Scan for the cell matching the given text and deliver its (X, Y) coordinate at center. 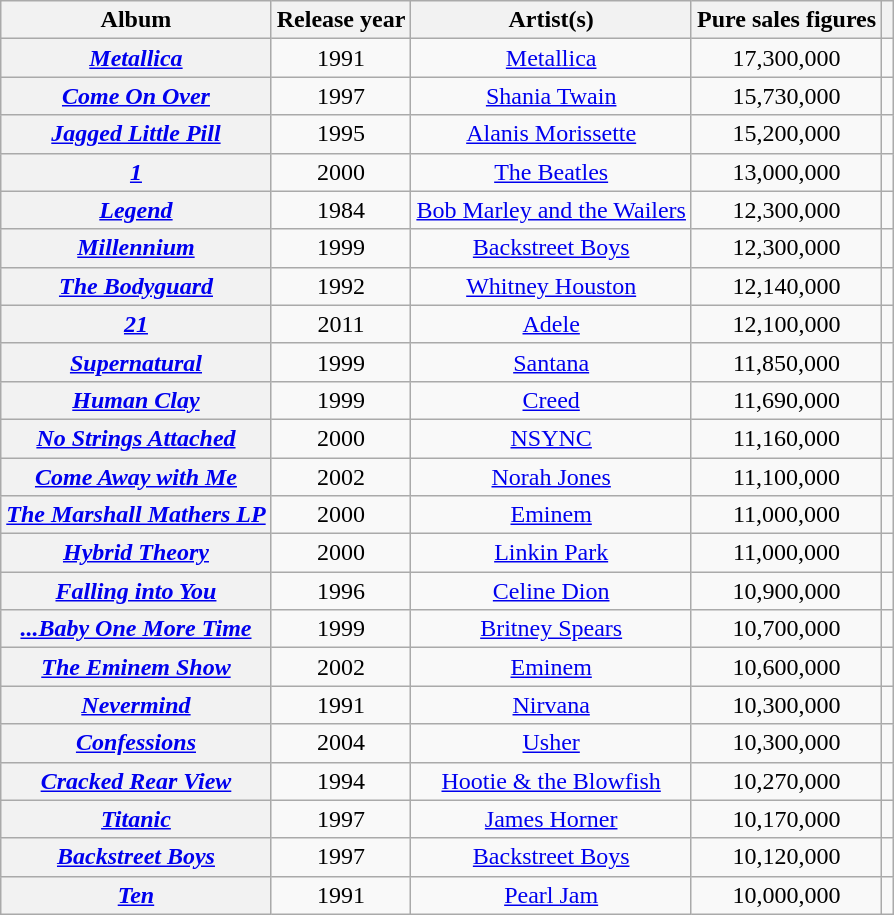
...Baby One More Time (136, 629)
Usher (552, 743)
Pearl Jam (552, 895)
Whitney Houston (552, 286)
10,700,000 (786, 629)
Album (136, 20)
Nevermind (136, 705)
15,730,000 (786, 96)
1995 (341, 134)
1996 (341, 591)
12,140,000 (786, 286)
Supernatural (136, 362)
Adele (552, 324)
Bob Marley and the Wailers (552, 210)
Human Clay (136, 400)
Titanic (136, 819)
Britney Spears (552, 629)
Release year (341, 20)
Alanis Morissette (552, 134)
1984 (341, 210)
Millennium (136, 248)
1994 (341, 781)
2004 (341, 743)
Artist(s) (552, 20)
15,200,000 (786, 134)
Come Away with Me (136, 477)
Jagged Little Pill (136, 134)
13,000,000 (786, 172)
No Strings Attached (136, 438)
10,000,000 (786, 895)
Pure sales figures (786, 20)
Ten (136, 895)
Legend (136, 210)
10,900,000 (786, 591)
The Eminem Show (136, 667)
11,850,000 (786, 362)
Confessions (136, 743)
21 (136, 324)
The Marshall Mathers LP (136, 515)
1 (136, 172)
Linkin Park (552, 553)
17,300,000 (786, 58)
Norah Jones (552, 477)
NSYNC (552, 438)
Shania Twain (552, 96)
Creed (552, 400)
12,100,000 (786, 324)
10,120,000 (786, 857)
Cracked Rear View (136, 781)
10,600,000 (786, 667)
Hootie & the Blowfish (552, 781)
James Horner (552, 819)
11,100,000 (786, 477)
Santana (552, 362)
Come On Over (136, 96)
2011 (341, 324)
11,160,000 (786, 438)
Nirvana (552, 705)
The Bodyguard (136, 286)
10,270,000 (786, 781)
The Beatles (552, 172)
Hybrid Theory (136, 553)
10,170,000 (786, 819)
11,690,000 (786, 400)
1992 (341, 286)
Celine Dion (552, 591)
Falling into You (136, 591)
